Detect which cell encompasses the target text, then output its [X, Y] center coordinate. 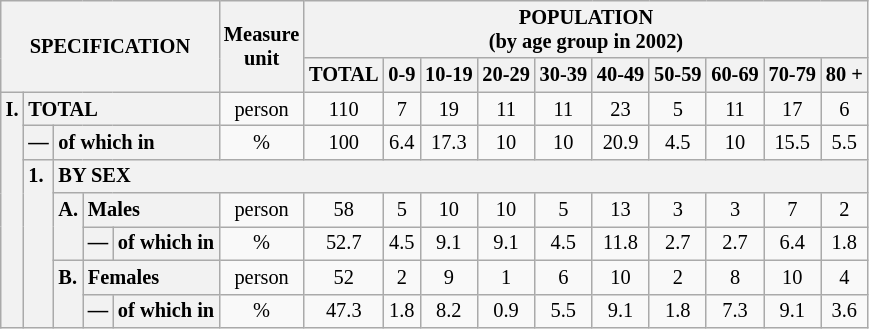
23 [620, 109]
SPECIFICATION [110, 46]
52 [344, 277]
30-39 [564, 75]
POPULATION (by age group in 2002) [586, 29]
1. [38, 243]
9 [448, 277]
B. [68, 294]
110 [344, 109]
47.3 [344, 311]
8 [734, 277]
19 [448, 109]
13 [620, 210]
8.2 [448, 311]
100 [344, 142]
20-29 [506, 75]
7.3 [734, 311]
I. [12, 210]
40-49 [620, 75]
15.5 [792, 142]
70-79 [792, 75]
4 [844, 277]
3.6 [844, 311]
1 [506, 277]
80 + [844, 75]
11.8 [620, 243]
52.7 [344, 243]
Measure unit [262, 46]
10-19 [448, 75]
20.9 [620, 142]
Males [151, 210]
50-59 [678, 75]
Females [151, 277]
60-69 [734, 75]
0-9 [402, 75]
A. [68, 226]
17.3 [448, 142]
0.9 [506, 311]
58 [344, 210]
BY SEX [461, 176]
17 [792, 109]
